For the text-containing cell, return its midpoint in [X, Y] coordinate format. 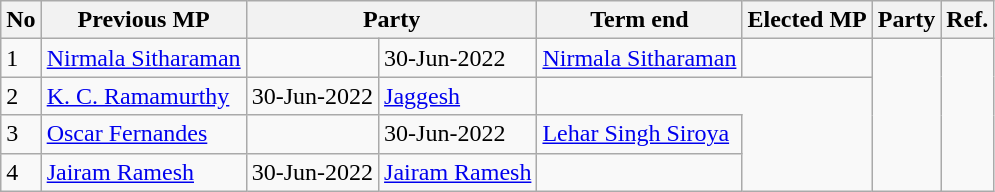
3 [21, 134]
Oscar Fernandes [144, 134]
Previous MP [144, 20]
2 [21, 96]
No [21, 20]
1 [21, 58]
Term end [640, 20]
Ref. [968, 20]
Elected MP [807, 20]
Jaggesh [458, 96]
Lehar Singh Siroya [640, 134]
4 [21, 172]
K. C. Ramamurthy [144, 96]
